Identify which cell holds the provided text, then report its (x, y) central coordinate. 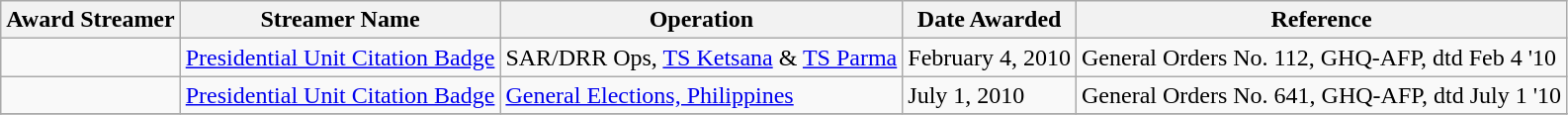
Operation (702, 20)
Award Streamer (91, 20)
General Orders No. 641, GHQ-AFP, dtd July 1 '10 (1321, 95)
General Orders No. 112, GHQ-AFP, dtd Feb 4 '10 (1321, 57)
February 4, 2010 (990, 57)
Streamer Name (340, 20)
SAR/DRR Ops, TS Ketsana & TS Parma (702, 57)
General Elections, Philippines (702, 95)
Reference (1321, 20)
July 1, 2010 (990, 95)
Date Awarded (990, 20)
